Scan for the cell matching the given text and deliver its (X, Y) coordinate at center. 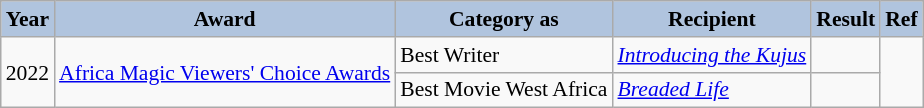
Award (224, 19)
Breaded Life (712, 90)
Best Writer (504, 55)
Recipient (712, 19)
Result (846, 19)
Category as (504, 19)
Africa Magic Viewers' Choice Awards (224, 72)
2022 (28, 72)
Ref (901, 19)
Year (28, 19)
Introducing the Kujus (712, 55)
Best Movie West Africa (504, 90)
